Capture the cell that displays the provided text and extract its (x, y) central coordinate. 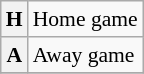
Home game (86, 19)
Away game (86, 55)
A (14, 55)
H (14, 19)
